Identify which cell holds the provided text, then report its (X, Y) central coordinate. 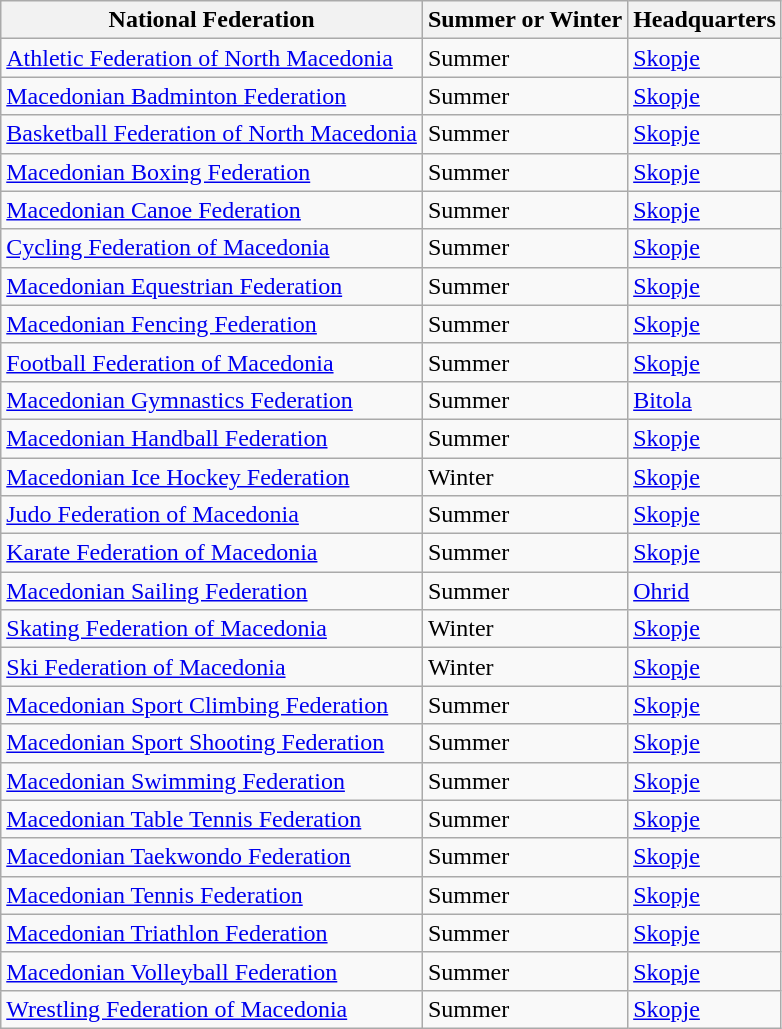
Skating Federation of Macedonia (212, 629)
Macedonian Fencing Federation (212, 324)
Cycling Federation of Macedonia (212, 248)
Macedonian Boxing Federation (212, 172)
Summer or Winter (524, 20)
Macedonian Swimming Federation (212, 781)
Ohrid (705, 591)
Macedonian Canoe Federation (212, 210)
Macedonian Sailing Federation (212, 591)
Macedonian Badminton Federation (212, 96)
Macedonian Table Tennis Federation (212, 819)
Judo Federation of Macedonia (212, 515)
National Federation (212, 20)
Macedonian Sport Shooting Federation (212, 743)
Football Federation of Macedonia (212, 362)
Macedonian Tennis Federation (212, 895)
Bitola (705, 400)
Headquarters (705, 20)
Athletic Federation of North Macedonia (212, 58)
Macedonian Triathlon Federation (212, 933)
Macedonian Gymnastics Federation (212, 400)
Macedonian Equestrian Federation (212, 286)
Macedonian Taekwondo Federation (212, 857)
Karate Federation of Macedonia (212, 553)
Macedonian Sport Climbing Federation (212, 705)
Macedonian Volleyball Federation (212, 971)
Wrestling Federation of Macedonia (212, 1009)
Macedonian Ice Hockey Federation (212, 477)
Macedonian Handball Federation (212, 438)
Ski Federation of Macedonia (212, 667)
Basketball Federation of North Macedonia (212, 134)
